Scan for the cell matching the given text and deliver its (x, y) coordinate at center. 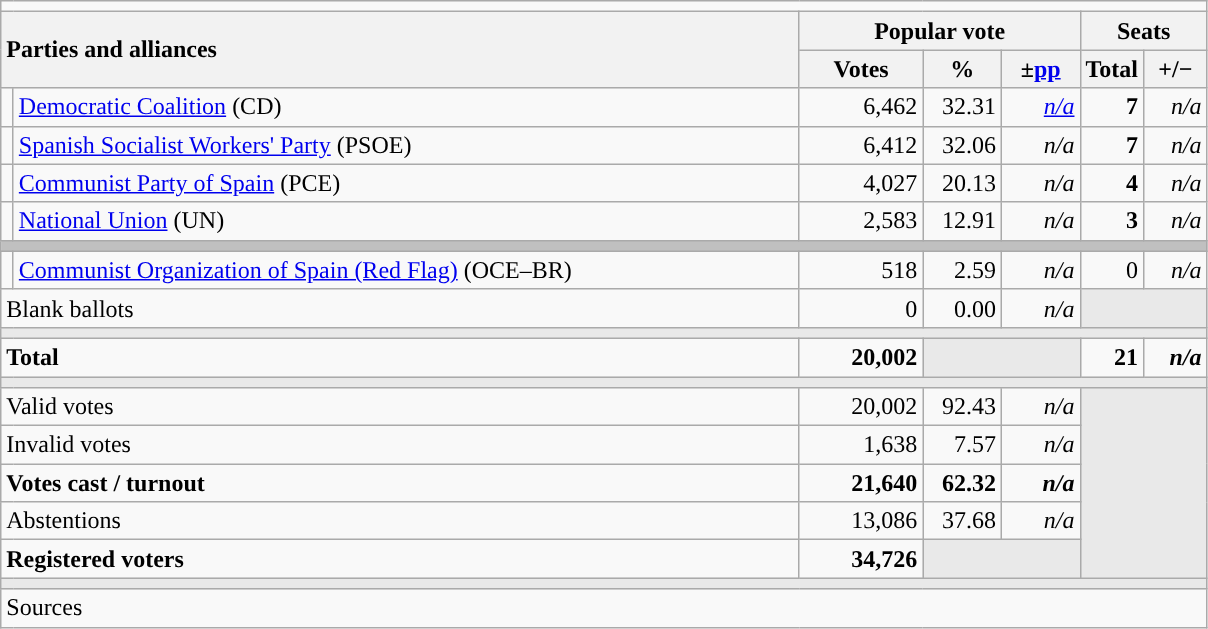
Abstentions (400, 521)
34,726 (861, 559)
2.59 (962, 270)
37.68 (962, 521)
+/− (1176, 69)
12.91 (962, 221)
4,027 (861, 183)
92.43 (962, 407)
21 (1112, 357)
Votes cast / turnout (400, 483)
3 (1112, 221)
Communist Organization of Spain (Red Flag) (OCE–BR) (406, 270)
Invalid votes (400, 445)
Popular vote (940, 31)
Seats (1144, 31)
4 (1112, 183)
National Union (UN) (406, 221)
2,583 (861, 221)
Sources (604, 608)
Blank ballots (400, 308)
32.06 (962, 145)
62.32 (962, 483)
20.13 (962, 183)
Registered voters (400, 559)
Parties and alliances (400, 50)
Democratic Coalition (CD) (406, 107)
13,086 (861, 521)
% (962, 69)
1,638 (861, 445)
±pp (1040, 69)
Spanish Socialist Workers' Party (PSOE) (406, 145)
Communist Party of Spain (PCE) (406, 183)
518 (861, 270)
Votes (861, 69)
21,640 (861, 483)
32.31 (962, 107)
7.57 (962, 445)
6,412 (861, 145)
0.00 (962, 308)
Valid votes (400, 407)
6,462 (861, 107)
